Return [X, Y] of the center of cell containing provided text 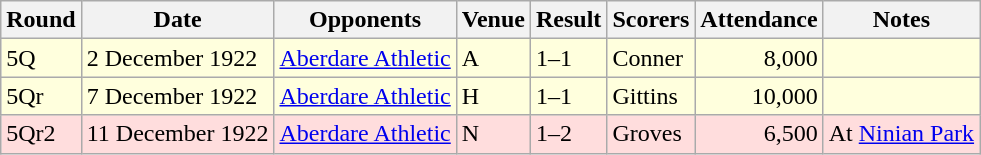
11 December 1922 [178, 134]
Venue [493, 20]
Attendance [759, 20]
N [493, 134]
10,000 [759, 96]
H [493, 96]
Gittins [651, 96]
At Ninian Park [901, 134]
Round [41, 20]
8,000 [759, 58]
Conner [651, 58]
6,500 [759, 134]
5Qr [41, 96]
Result [568, 20]
2 December 1922 [178, 58]
5Q [41, 58]
Notes [901, 20]
5Qr2 [41, 134]
Opponents [365, 20]
Groves [651, 134]
Scorers [651, 20]
1–2 [568, 134]
7 December 1922 [178, 96]
Date [178, 20]
A [493, 58]
